For the text-containing cell, return its midpoint in (X, Y) coordinate format. 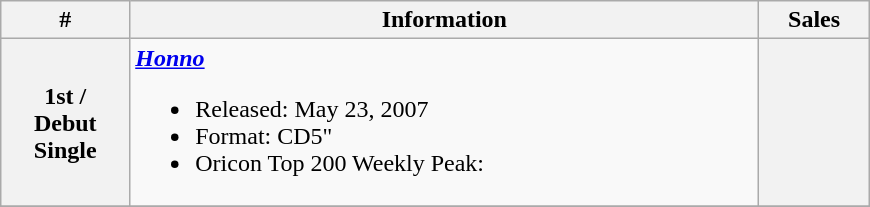
# (66, 20)
HonnoReleased: May 23, 2007Format: CD5"Oricon Top 200 Weekly Peak: (444, 122)
1st /DebutSingle (66, 122)
Information (444, 20)
Sales (814, 20)
